Identify which cell holds the provided text, then report its (x, y) central coordinate. 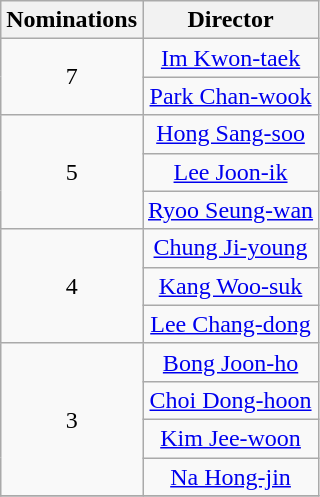
5 (72, 172)
4 (72, 286)
Lee Joon-ik (230, 172)
Ryoo Seung-wan (230, 210)
Chung Ji-young (230, 248)
7 (72, 77)
Hong Sang-soo (230, 134)
Bong Joon-ho (230, 362)
3 (72, 419)
Im Kwon-taek (230, 58)
Kim Jee-woon (230, 438)
Director (230, 20)
Kang Woo-suk (230, 286)
Na Hong-jin (230, 477)
Park Chan-wook (230, 96)
Lee Chang-dong (230, 324)
Choi Dong-hoon (230, 400)
Nominations (72, 20)
